Output the (X, Y) coordinate of the center of the cell containing the given text.  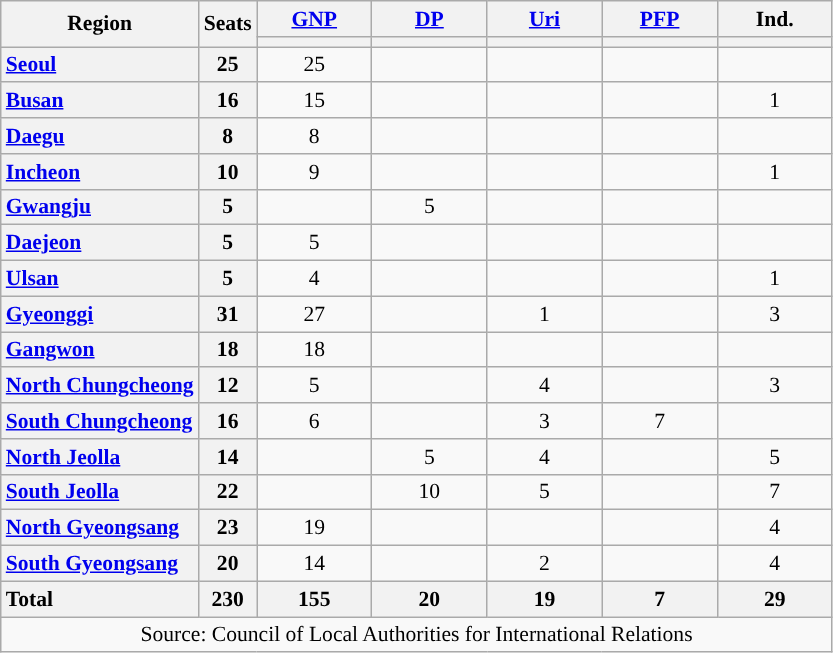
Seats (228, 24)
South Jeolla (100, 492)
27 (314, 314)
North Chungcheong (100, 386)
North Jeolla (100, 457)
Uri (544, 19)
Daegu (100, 136)
Gwangju (100, 207)
Busan (100, 101)
Ind. (774, 19)
230 (228, 599)
GNP (314, 19)
155 (314, 599)
PFP (660, 19)
6 (314, 421)
South Gyeongsang (100, 564)
9 (314, 172)
DP (430, 19)
Daejeon (100, 243)
Seoul (100, 65)
2 (544, 564)
Incheon (100, 172)
Region (100, 24)
Source: Council of Local Authorities for International Relations (417, 635)
29 (774, 599)
31 (228, 314)
Gangwon (100, 350)
12 (228, 386)
23 (228, 528)
Gyeonggi (100, 314)
South Chungcheong (100, 421)
Ulsan (100, 279)
22 (228, 492)
North Gyeongsang (100, 528)
Total (100, 599)
15 (314, 101)
